Return (X, Y) of the center of cell containing provided text 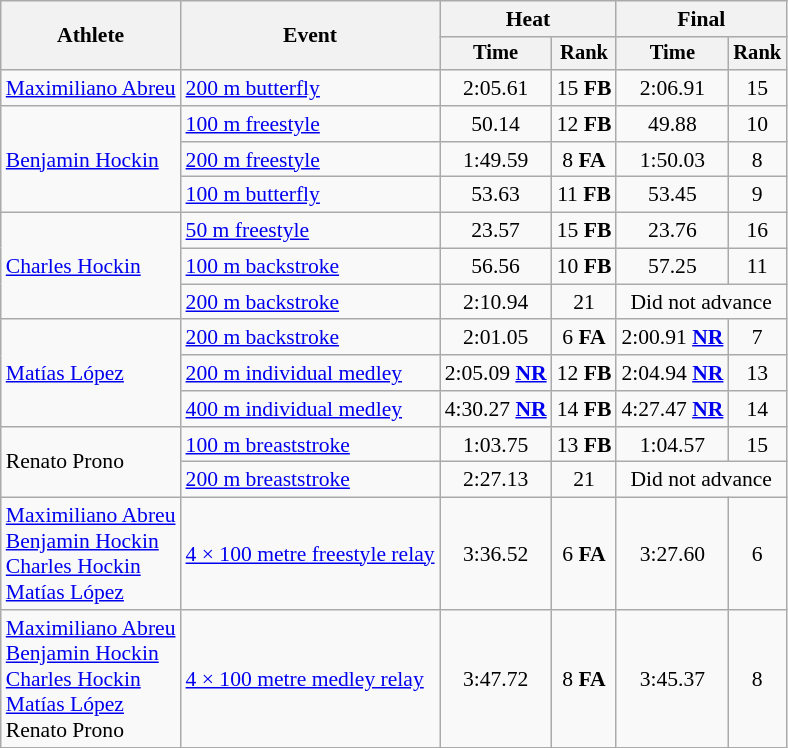
23.76 (672, 231)
2:04.94 NR (672, 373)
2:01.05 (496, 338)
Maximiliano AbreuBenjamin HockinCharles HockinMatías LópezRenato Prono (91, 679)
Matías López (91, 374)
1:49.59 (496, 160)
49.88 (672, 124)
2:05.09 NR (496, 373)
2:00.91 NR (672, 338)
3:36.52 (496, 554)
9 (757, 195)
2:27.13 (496, 480)
200 m butterfly (310, 88)
Benjamin Hockin (91, 160)
100 m freestyle (310, 124)
Athlete (91, 36)
13 FB (584, 445)
1:04.57 (672, 445)
2:10.94 (496, 302)
3:47.72 (496, 679)
1:03.75 (496, 445)
23.57 (496, 231)
100 m breaststroke (310, 445)
Final (701, 19)
200 m freestyle (310, 160)
11 FB (584, 195)
2:05.61 (496, 88)
100 m butterfly (310, 195)
53.63 (496, 195)
13 (757, 373)
53.45 (672, 195)
400 m individual medley (310, 409)
100 m backstroke (310, 267)
200 m individual medley (310, 373)
4 × 100 metre freestyle relay (310, 554)
Renato Prono (91, 462)
3:27.60 (672, 554)
10 (757, 124)
7 (757, 338)
Maximiliano AbreuBenjamin HockinCharles HockinMatías López (91, 554)
Heat (528, 19)
16 (757, 231)
Charles Hockin (91, 266)
200 m breaststroke (310, 480)
57.25 (672, 267)
6 (757, 554)
3:45.37 (672, 679)
4 × 100 metre medley relay (310, 679)
50.14 (496, 124)
4:27.47 NR (672, 409)
10 FB (584, 267)
14 FB (584, 409)
14 (757, 409)
2:06.91 (672, 88)
Event (310, 36)
56.56 (496, 267)
50 m freestyle (310, 231)
11 (757, 267)
Maximiliano Abreu (91, 88)
1:50.03 (672, 160)
4:30.27 NR (496, 409)
